Find where the given text appears and provide that cell's center as (X, Y) coordinate. 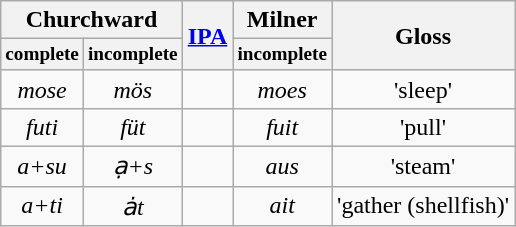
a+ti (42, 206)
Milner (282, 20)
mose (42, 89)
füt (132, 128)
moes (282, 89)
fuit (282, 128)
'steam' (424, 167)
mös (132, 89)
a+su (42, 167)
ait (282, 206)
ạ+s (132, 167)
aus (282, 167)
futi (42, 128)
Gloss (424, 36)
Churchward (92, 20)
IPA (208, 36)
'pull' (424, 128)
ȧt (132, 206)
'gather (shellfish)' (424, 206)
'sleep' (424, 89)
complete (42, 55)
